Extract the (x, y) coordinate from the center of the cell holding the provided text.  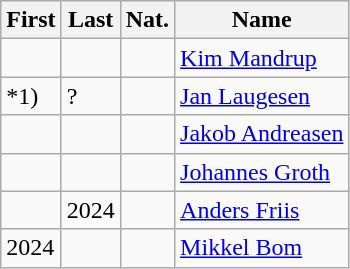
? (90, 96)
First (31, 20)
Name (262, 20)
Jakob Andreasen (262, 134)
Jan Laugesen (262, 96)
Mikkel Bom (262, 248)
Nat. (147, 20)
Kim Mandrup (262, 58)
Anders Friis (262, 210)
Last (90, 20)
*1) (31, 96)
Johannes Groth (262, 172)
